Return [X, Y] of the center of cell containing provided text 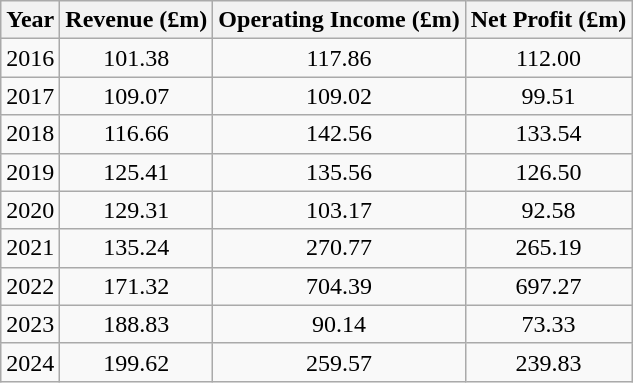
133.54 [548, 134]
99.51 [548, 96]
2021 [30, 248]
129.31 [136, 210]
109.07 [136, 96]
135.56 [339, 172]
188.83 [136, 324]
Net Profit (£m) [548, 20]
135.24 [136, 248]
2020 [30, 210]
2017 [30, 96]
126.50 [548, 172]
73.33 [548, 324]
704.39 [339, 286]
199.62 [136, 362]
125.41 [136, 172]
90.14 [339, 324]
2022 [30, 286]
117.86 [339, 58]
Year [30, 20]
142.56 [339, 134]
Operating Income (£m) [339, 20]
2019 [30, 172]
239.83 [548, 362]
109.02 [339, 96]
2016 [30, 58]
171.32 [136, 286]
Revenue (£m) [136, 20]
697.27 [548, 286]
112.00 [548, 58]
2023 [30, 324]
103.17 [339, 210]
270.77 [339, 248]
2018 [30, 134]
2024 [30, 362]
259.57 [339, 362]
116.66 [136, 134]
92.58 [548, 210]
101.38 [136, 58]
265.19 [548, 248]
